From the cell containing the given text, extract its center point as [X, Y] coordinate. 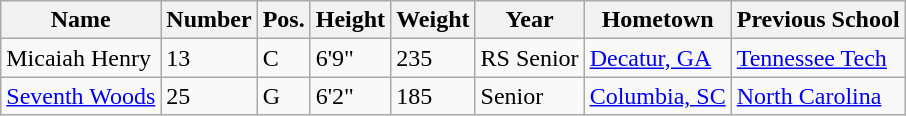
North Carolina [818, 96]
185 [433, 96]
Columbia, SC [658, 96]
Seventh Woods [81, 96]
Hometown [658, 20]
13 [209, 58]
Previous School [818, 20]
Height [350, 20]
Weight [433, 20]
6'2" [350, 96]
Decatur, GA [658, 58]
C [284, 58]
RS Senior [530, 58]
Name [81, 20]
Number [209, 20]
235 [433, 58]
Tennessee Tech [818, 58]
Pos. [284, 20]
6'9" [350, 58]
25 [209, 96]
G [284, 96]
Senior [530, 96]
Micaiah Henry [81, 58]
Year [530, 20]
